Extract the [x, y] coordinate from the center of the cell holding the provided text.  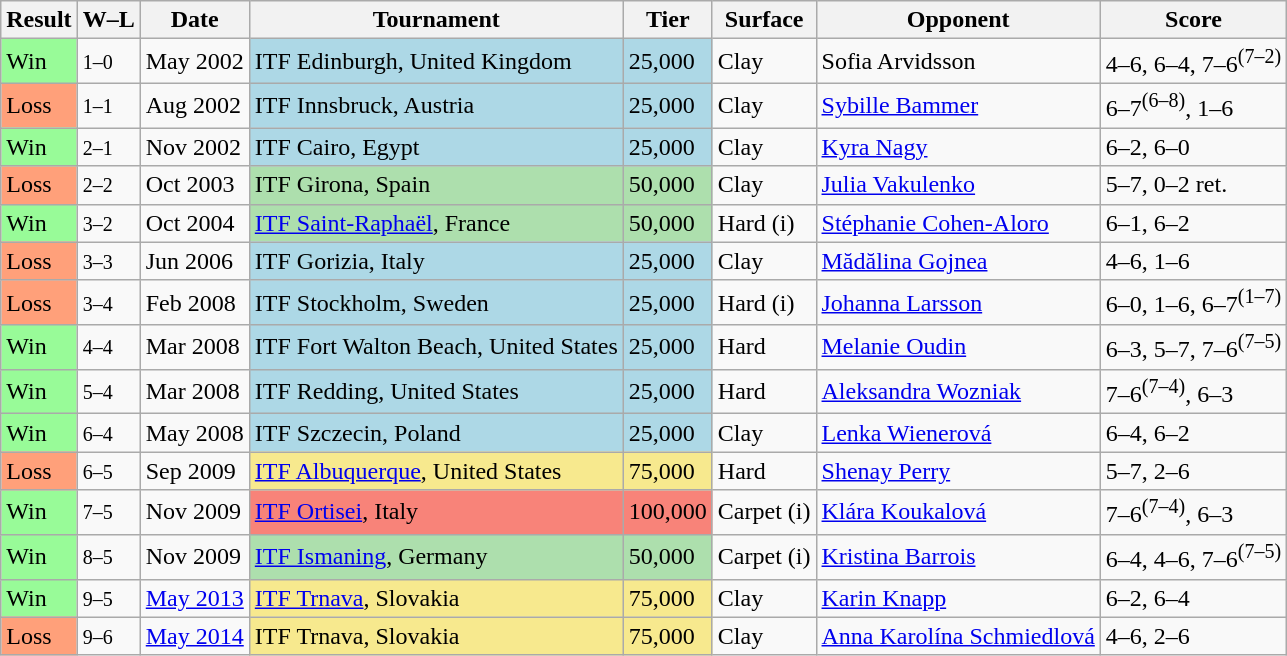
Oct 2004 [194, 223]
Shenay Perry [958, 471]
6–4, 4–6, 7–6(7–5) [1193, 558]
6–1, 6–2 [1193, 223]
2–1 [108, 147]
Score [1193, 20]
May 2013 [194, 598]
100,000 [668, 512]
Anna Karolína Schmiedlová [958, 636]
Jun 2006 [194, 261]
Karin Knapp [958, 598]
Oct 2003 [194, 185]
Lenka Wienerová [958, 433]
Result [39, 20]
Johanna Larsson [958, 302]
4–4 [108, 348]
ITF Gorizia, Italy [436, 261]
ITF Ismaning, Germany [436, 558]
Klára Koukalová [958, 512]
5–7, 0–2 ret. [1193, 185]
4–6, 2–6 [1193, 636]
2–2 [108, 185]
Aug 2002 [194, 106]
6–5 [108, 471]
ITF Girona, Spain [436, 185]
ITF Stockholm, Sweden [436, 302]
Melanie Oudin [958, 348]
Stéphanie Cohen-Aloro [958, 223]
6–4 [108, 433]
May 2008 [194, 433]
8–5 [108, 558]
ITF Edinburgh, United Kingdom [436, 62]
6–3, 5–7, 7–6(7–5) [1193, 348]
ITF Saint-Raphaël, France [436, 223]
Opponent [958, 20]
4–6, 6–4, 7–6(7–2) [1193, 62]
W–L [108, 20]
Kristina Barrois [958, 558]
Tournament [436, 20]
6–7(6–8), 1–6 [1193, 106]
5–4 [108, 392]
9–6 [108, 636]
ITF Fort Walton Beach, United States [436, 348]
Sofia Arvidsson [958, 62]
6–4, 6–2 [1193, 433]
Kyra Nagy [958, 147]
May 2002 [194, 62]
ITF Albuquerque, United States [436, 471]
Sep 2009 [194, 471]
ITF Innsbruck, Austria [436, 106]
ITF Ortisei, Italy [436, 512]
Tier [668, 20]
Aleksandra Wozniak [958, 392]
9–5 [108, 598]
Julia Vakulenko [958, 185]
4–6, 1–6 [1193, 261]
6–0, 1–6, 6–7(1–7) [1193, 302]
6–2, 6–4 [1193, 598]
ITF Cairo, Egypt [436, 147]
May 2014 [194, 636]
5–7, 2–6 [1193, 471]
7–5 [108, 512]
Mădălina Gojnea [958, 261]
Feb 2008 [194, 302]
ITF Szczecin, Poland [436, 433]
3–3 [108, 261]
6–2, 6–0 [1193, 147]
3–2 [108, 223]
1–1 [108, 106]
Surface [764, 20]
Sybille Bammer [958, 106]
ITF Redding, United States [436, 392]
Date [194, 20]
Nov 2002 [194, 147]
3–4 [108, 302]
1–0 [108, 62]
